Capture the cell that displays the provided text and extract its [x, y] central coordinate. 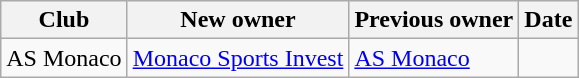
Previous owner [434, 20]
New owner [238, 20]
Date [548, 20]
Club [64, 20]
Monaco Sports Invest [238, 58]
